Locate the cell with the specified text and output its (x, y) center coordinate. 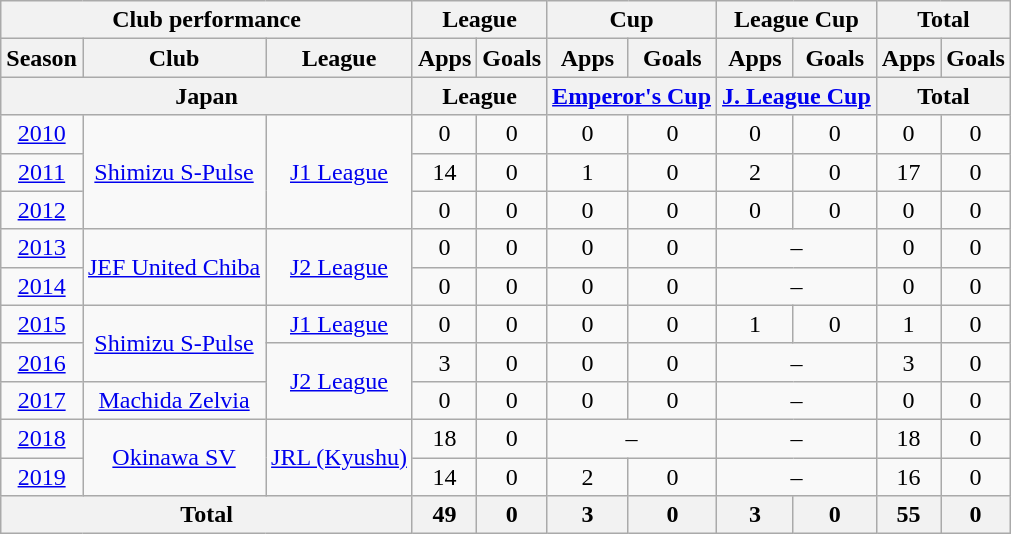
Club (174, 58)
Okinawa SV (174, 457)
2011 (42, 172)
49 (444, 515)
2016 (42, 362)
2014 (42, 286)
2010 (42, 134)
55 (908, 515)
16 (908, 477)
2015 (42, 324)
2019 (42, 477)
League Cup (797, 20)
JRL (Kyushu) (340, 457)
2013 (42, 248)
2018 (42, 438)
J. League Cup (797, 96)
Cup (632, 20)
17 (908, 172)
2012 (42, 210)
JEF United Chiba (174, 267)
2017 (42, 400)
Season (42, 58)
Machida Zelvia (174, 400)
Club performance (207, 20)
Japan (207, 96)
Emperor's Cup (632, 96)
